Search for the cell housing the specified text and yield its [x, y] center coordinate. 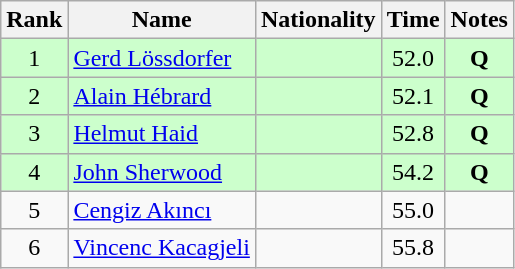
52.8 [413, 134]
52.1 [413, 96]
Cengiz Akıncı [162, 210]
54.2 [413, 172]
4 [34, 172]
52.0 [413, 58]
55.0 [413, 210]
Notes [479, 20]
Nationality [318, 20]
Time [413, 20]
Helmut Haid [162, 134]
Alain Hébrard [162, 96]
55.8 [413, 248]
6 [34, 248]
1 [34, 58]
5 [34, 210]
3 [34, 134]
Vincenc Kacagjeli [162, 248]
Name [162, 20]
Gerd Lössdorfer [162, 58]
Rank [34, 20]
John Sherwood [162, 172]
2 [34, 96]
